Determine the [x, y] coordinate at the center of the cell enclosing the given text.  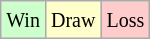
Loss [126, 20]
Draw [72, 20]
Win [24, 20]
